Locate the cell with the specified text and output its [x, y] center coordinate. 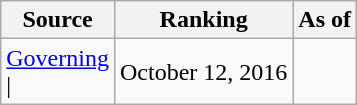
As of [325, 20]
October 12, 2016 [203, 72]
Source [58, 20]
Governing| [58, 72]
Ranking [203, 20]
